Locate the cell with the specified text and output its [x, y] center coordinate. 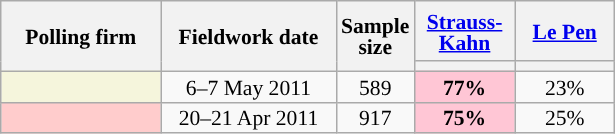
77% [464, 86]
25% [565, 118]
Samplesize [375, 36]
6–7 May 2011 [248, 86]
589 [375, 86]
Polling firm [81, 36]
Fieldwork date [248, 36]
20–21 Apr 2011 [248, 118]
Strauss-Kahn [464, 31]
Le Pen [565, 31]
917 [375, 118]
75% [464, 118]
23% [565, 86]
